Capture the cell that displays the provided text and extract its (X, Y) central coordinate. 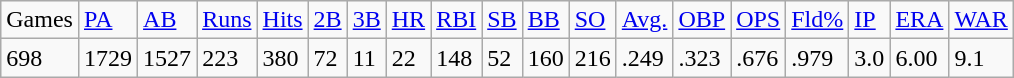
3B (366, 20)
9.1 (981, 58)
698 (40, 58)
160 (546, 58)
PA (108, 20)
RBI (456, 20)
Hits (282, 20)
Games (40, 20)
SO (592, 20)
IP (870, 20)
52 (502, 58)
BB (546, 20)
OBP (702, 20)
6.00 (920, 58)
.979 (818, 58)
AB (168, 20)
3.0 (870, 58)
Avg. (644, 20)
.323 (702, 58)
WAR (981, 20)
.676 (758, 58)
380 (282, 58)
216 (592, 58)
11 (366, 58)
72 (328, 58)
.249 (644, 58)
HR (408, 20)
ERA (920, 20)
Fld% (818, 20)
Runs (227, 20)
223 (227, 58)
SB (502, 20)
22 (408, 58)
OPS (758, 20)
1527 (168, 58)
1729 (108, 58)
148 (456, 58)
2B (328, 20)
